Output the [X, Y] coordinate of the center of the cell containing the given text.  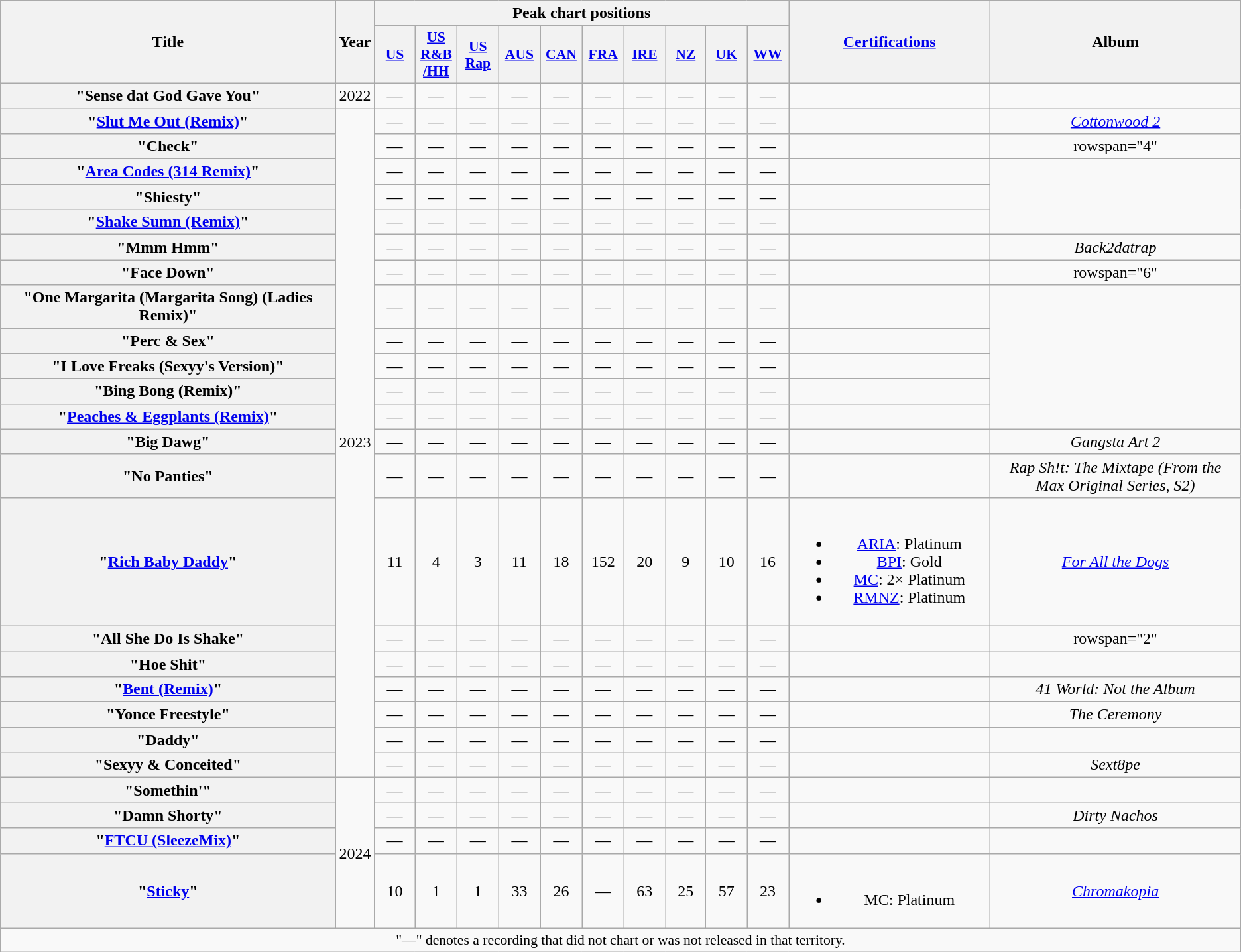
57 [727, 891]
"Sexyy & Conceited" [168, 765]
"—" denotes a recording that did not chart or was not released in that territory. [620, 940]
"Check" [168, 147]
"Sense dat God Gave You" [168, 95]
"Area Codes (314 Remix)" [168, 172]
IRE [644, 54]
"Rich Baby Daddy" [168, 562]
"Big Dawg" [168, 442]
Chromakopia [1115, 891]
"Mmm Hmm" [168, 247]
UK [727, 54]
Dirty Nachos [1115, 815]
3 [478, 562]
FRA [603, 54]
2023 [355, 443]
9 [685, 562]
Peak chart positions [581, 13]
rowspan="2" [1115, 638]
"Yonce Freestyle" [168, 715]
WW [768, 54]
"Peaches & Eggplants (Remix)" [168, 416]
"FTCU (SleezeMix)" [168, 841]
"Bing Bong (Remix)" [168, 391]
Certifications [890, 42]
"Damn Shorty" [168, 815]
AUS [520, 54]
The Ceremony [1115, 715]
"Shiesty" [168, 197]
18 [561, 562]
41 World: Not the Album [1115, 689]
4 [436, 562]
25 [685, 891]
NZ [685, 54]
Album [1115, 42]
"Slut Me Out (Remix)" [168, 121]
Back2datrap [1115, 247]
63 [644, 891]
"Sticky" [168, 891]
"Shake Sumn (Remix)" [168, 222]
"All She Do Is Shake" [168, 638]
"One Margarita (Margarita Song) (Ladies Remix)" [168, 306]
rowspan="4" [1115, 147]
Title [168, 42]
"Bent (Remix)" [168, 689]
23 [768, 891]
MC: Platinum [890, 891]
ARIA: PlatinumBPI: GoldMC: 2× PlatinumRMNZ: Platinum [890, 562]
2022 [355, 95]
USR&B/HH [436, 54]
Cottonwood 2 [1115, 121]
152 [603, 562]
"Somethin'" [168, 790]
"No Panties" [168, 476]
"I Love Freaks (Sexyy's Version)" [168, 366]
"Face Down" [168, 272]
Gangsta Art 2 [1115, 442]
CAN [561, 54]
rowspan="6" [1115, 272]
US [395, 54]
2024 [355, 853]
"Perc & Sex" [168, 341]
16 [768, 562]
Sext8pe [1115, 765]
Year [355, 42]
33 [520, 891]
"Hoe Shit" [168, 664]
"Daddy" [168, 740]
26 [561, 891]
Rap Sh!t: The Mixtape (From the Max Original Series, S2) [1115, 476]
For All the Dogs [1115, 562]
USRap [478, 54]
20 [644, 562]
